Provide the (X, Y) coordinate of the cell's center where the given text is located.  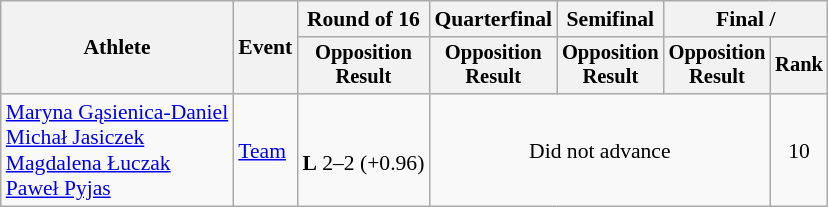
Semifinal (610, 19)
Rank (799, 66)
Athlete (117, 48)
Did not advance (600, 150)
Team (265, 150)
Round of 16 (363, 19)
Final / (746, 19)
Event (265, 48)
10 (799, 150)
L 2–2 (+0.96) (363, 150)
Quarterfinal (493, 19)
Maryna Gąsienica-DanielMichał JasiczekMagdalena ŁuczakPaweł Pyjas (117, 150)
